Pinpoint the cell where the given text exists, returning its (X, Y) midpoint coordinate. 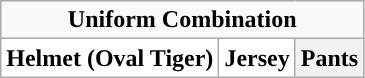
Uniform Combination (182, 20)
Pants (329, 58)
Jersey (257, 58)
Helmet (Oval Tiger) (110, 58)
